Return the (x, y) coordinate for the center point of the cell that contains the specified text.  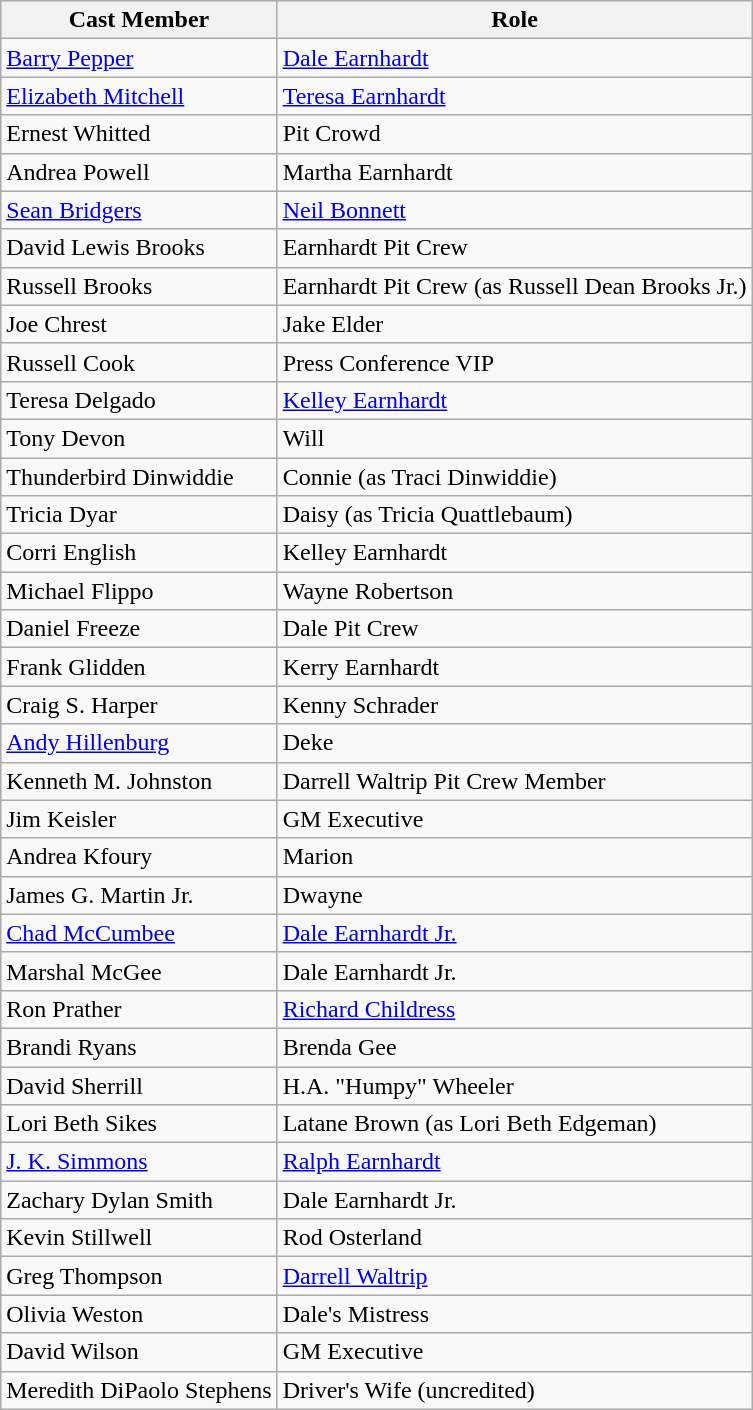
J. K. Simmons (139, 1162)
Richard Childress (514, 1009)
Latane Brown (as Lori Beth Edgeman) (514, 1124)
Daisy (as Tricia Quattlebaum) (514, 515)
Craig S. Harper (139, 705)
Corri English (139, 553)
Andrea Kfoury (139, 857)
Dwayne (514, 895)
Martha Earnhardt (514, 172)
Kenneth M. Johnston (139, 781)
Russell Brooks (139, 286)
Ralph Earnhardt (514, 1162)
Kevin Stillwell (139, 1238)
Frank Glidden (139, 667)
Daniel Freeze (139, 629)
Deke (514, 743)
Will (514, 438)
Brenda Gee (514, 1047)
Barry Pepper (139, 58)
Ernest Whitted (139, 134)
Lori Beth Sikes (139, 1124)
Kerry Earnhardt (514, 667)
Joe Chrest (139, 324)
Michael Flippo (139, 591)
Darrell Waltrip (514, 1276)
Zachary Dylan Smith (139, 1200)
David Lewis Brooks (139, 248)
Cast Member (139, 20)
H.A. "Humpy" Wheeler (514, 1085)
Press Conference VIP (514, 362)
Dale Pit Crew (514, 629)
Jim Keisler (139, 819)
Earnhardt Pit Crew (as Russell Dean Brooks Jr.) (514, 286)
Chad McCumbee (139, 933)
Ron Prather (139, 1009)
Brandi Ryans (139, 1047)
Dale's Mistress (514, 1314)
Darrell Waltrip Pit Crew Member (514, 781)
Marshal McGee (139, 971)
Driver's Wife (uncredited) (514, 1390)
Teresa Earnhardt (514, 96)
Marion (514, 857)
James G. Martin Jr. (139, 895)
Olivia Weston (139, 1314)
David Sherrill (139, 1085)
Greg Thompson (139, 1276)
Andy Hillenburg (139, 743)
Sean Bridgers (139, 210)
Dale Earnhardt (514, 58)
Tricia Dyar (139, 515)
Elizabeth Mitchell (139, 96)
Connie (as Traci Dinwiddie) (514, 477)
Pit Crowd (514, 134)
Role (514, 20)
David Wilson (139, 1352)
Meredith DiPaolo Stephens (139, 1390)
Russell Cook (139, 362)
Neil Bonnett (514, 210)
Andrea Powell (139, 172)
Thunderbird Dinwiddie (139, 477)
Tony Devon (139, 438)
Rod Osterland (514, 1238)
Jake Elder (514, 324)
Kenny Schrader (514, 705)
Wayne Robertson (514, 591)
Teresa Delgado (139, 400)
Earnhardt Pit Crew (514, 248)
